Find where the given text appears and provide that cell's center as (X, Y) coordinate. 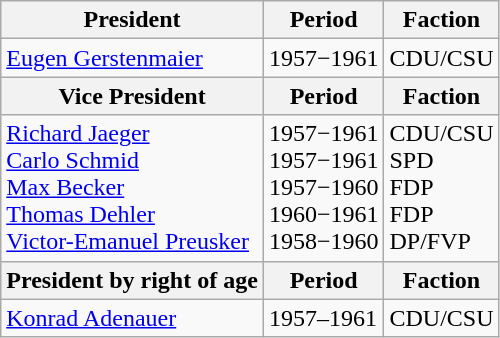
1957−1961 (324, 58)
Eugen Gerstenmaier (132, 58)
CDU/CSUSPDFDPFDPDP/FVP (442, 188)
Richard JaegerCarlo SchmidMax BeckerThomas DehlerVictor-Emanuel Preusker (132, 188)
President by right of age (132, 280)
Konrad Adenauer (132, 318)
President (132, 20)
1957–1961 (324, 318)
1957−19611957−19611957−19601960−19611958−1960 (324, 188)
Vice President (132, 96)
